Scan for the cell matching the given text and deliver its [X, Y] coordinate at center. 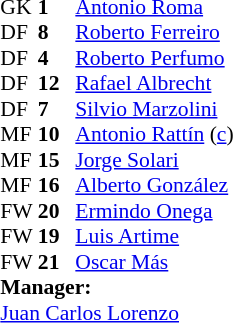
Manager: [116, 287]
15 [57, 160]
Oscar Más [154, 262]
20 [57, 211]
12 [57, 83]
Jorge Solari [154, 160]
Silvio Marzolini [154, 109]
Ermindo Onega [154, 211]
4 [57, 58]
16 [57, 185]
Roberto Ferreiro [154, 33]
Alberto González [154, 185]
Antonio Rattín (c) [154, 135]
10 [57, 135]
21 [57, 262]
Luis Artime [154, 237]
19 [57, 237]
Roberto Perfumo [154, 58]
7 [57, 109]
Rafael Albrecht [154, 83]
8 [57, 33]
